Pinpoint the cell where the given text exists, returning its [X, Y] midpoint coordinate. 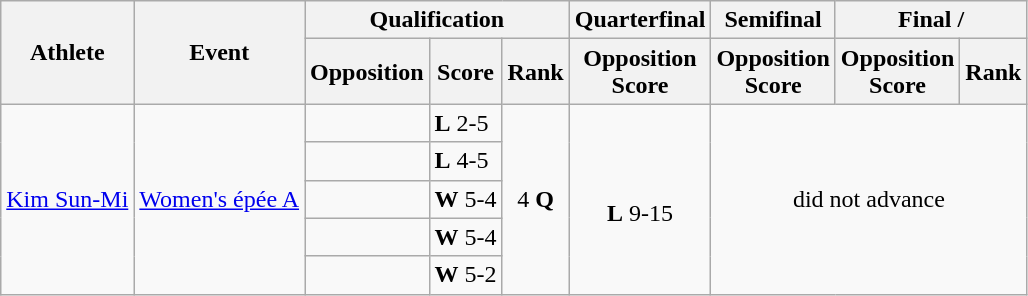
W 5-2 [466, 275]
4 Q [536, 199]
Semifinal [773, 20]
did not advance [869, 199]
Event [220, 52]
Women's épée A [220, 199]
Opposition [367, 72]
Athlete [68, 52]
Qualification [438, 20]
Final / [931, 20]
Score [466, 72]
Kim Sun-Mi [68, 199]
Quarterfinal [640, 20]
L 9-15 [640, 199]
L 2-5 [466, 123]
L 4-5 [466, 161]
